Extract the (X, Y) coordinate from the center of the cell holding the provided text.  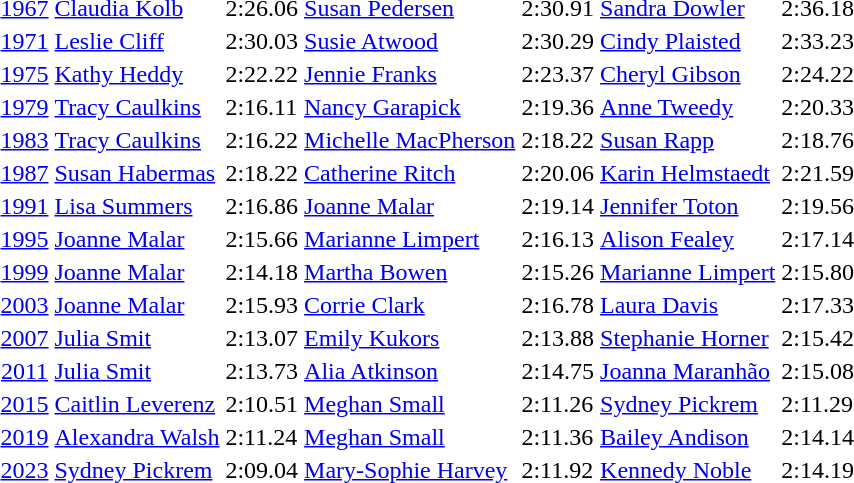
Kathy Heddy (137, 74)
2:16.22 (262, 140)
Anne Tweedy (688, 107)
Alexandra Walsh (137, 437)
Leslie Cliff (137, 41)
Karin Helmstaedt (688, 173)
Sydney Pickrem (688, 404)
2:13.88 (558, 338)
2:14.75 (558, 371)
Nancy Garapick (410, 107)
2:11.26 (558, 404)
2:11.36 (558, 437)
Alia Atkinson (410, 371)
2:15.93 (262, 305)
2:15.66 (262, 239)
Jennie Franks (410, 74)
Michelle MacPherson (410, 140)
Susan Rapp (688, 140)
2:16.86 (262, 206)
2:19.14 (558, 206)
Laura Davis (688, 305)
2:11.24 (262, 437)
2:30.03 (262, 41)
Cheryl Gibson (688, 74)
Catherine Ritch (410, 173)
2:23.37 (558, 74)
Martha Bowen (410, 272)
Susie Atwood (410, 41)
2:14.18 (262, 272)
Emily Kukors (410, 338)
Caitlin Leverenz (137, 404)
2:16.78 (558, 305)
2:10.51 (262, 404)
Cindy Plaisted (688, 41)
Bailey Andison (688, 437)
2:20.06 (558, 173)
2:15.26 (558, 272)
2:19.36 (558, 107)
2:30.29 (558, 41)
2:16.13 (558, 239)
Joanna Maranhão (688, 371)
Susan Habermas (137, 173)
2:16.11 (262, 107)
Jennifer Toton (688, 206)
Stephanie Horner (688, 338)
2:22.22 (262, 74)
Alison Fealey (688, 239)
Lisa Summers (137, 206)
2:13.73 (262, 371)
Corrie Clark (410, 305)
2:13.07 (262, 338)
